From the cell containing the given text, extract its center point as [X, Y] coordinate. 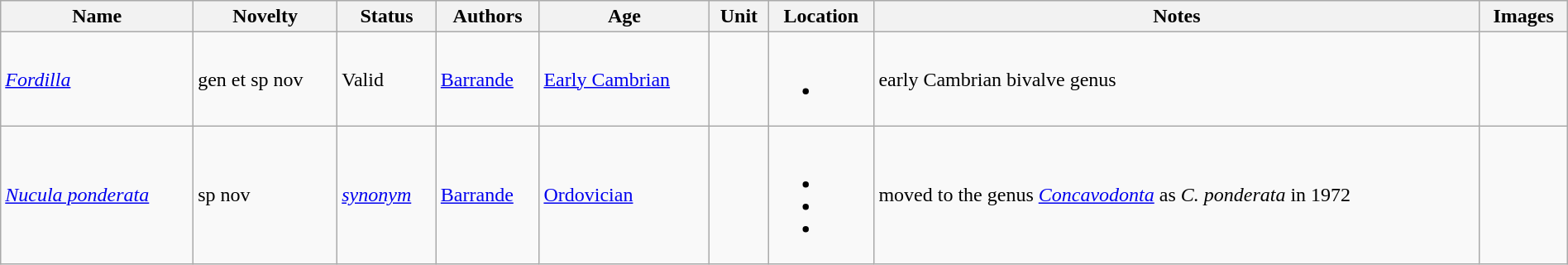
Authors [488, 17]
Location [821, 17]
Age [624, 17]
Fordilla [98, 79]
Valid [387, 79]
Notes [1177, 17]
Unit [739, 17]
Nucula ponderata [98, 195]
Novelty [265, 17]
Name [98, 17]
Early Cambrian [624, 79]
Status [387, 17]
synonym [387, 195]
Images [1523, 17]
sp nov [265, 195]
gen et sp nov [265, 79]
early Cambrian bivalve genus [1177, 79]
moved to the genus Concavodonta as C. ponderata in 1972 [1177, 195]
Ordovician [624, 195]
